Determine the [X, Y] coordinate at the center of the cell enclosing the given text.  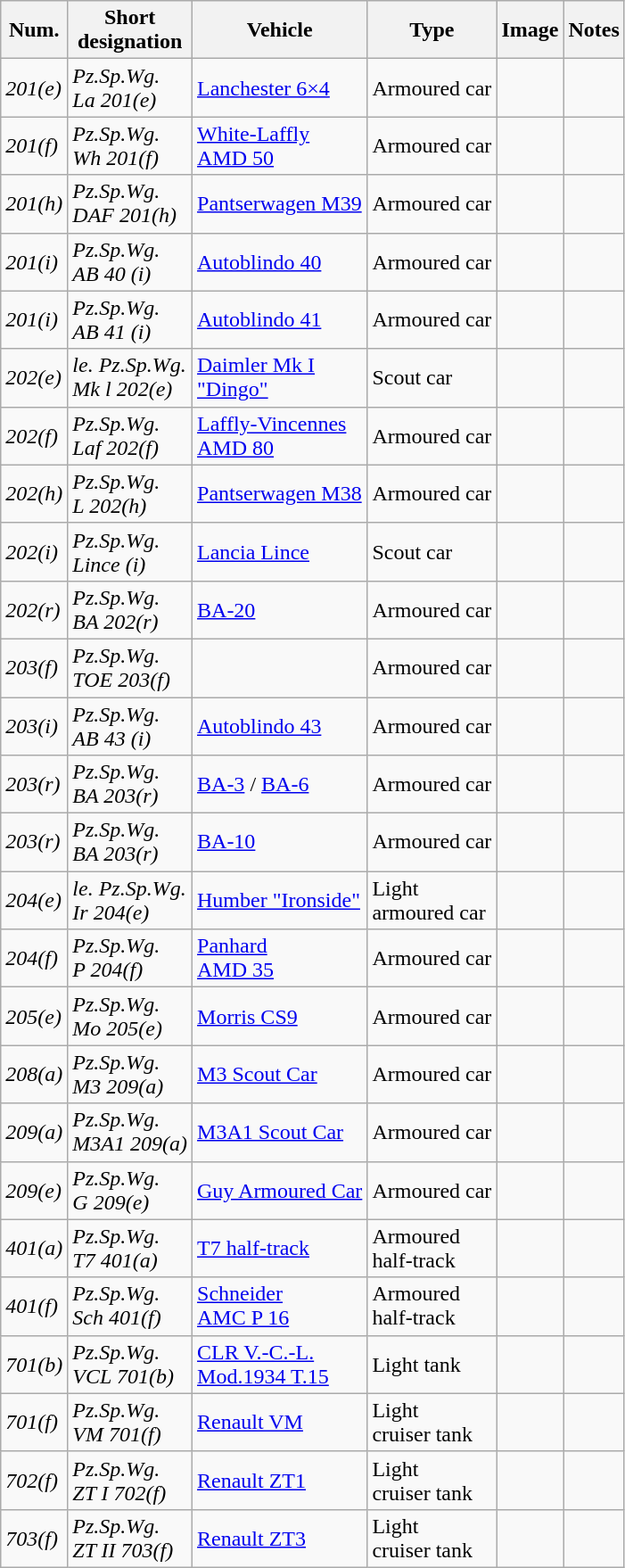
201(e) [34, 87]
Pz.Sp.Wg.P 204(f) [130, 958]
Pz.Sp.Wg.BA 202(r) [130, 610]
Light tank [432, 1365]
BA-10 [280, 842]
702(f) [34, 1481]
Humber "Ironside" [280, 901]
202(f) [34, 435]
Pz.Sp.Wg.Sch 401(f) [130, 1306]
703(f) [34, 1538]
Laffly-VincennesAMD 80 [280, 435]
Pz.Sp.Wg.VM 701(f) [130, 1422]
Pz.Sp.Wg.M3A1 209(a) [130, 1133]
Pz.Sp.Wg.AB 40 (i) [130, 262]
Pz.Sp.Wg.G 209(e) [130, 1190]
205(e) [34, 1017]
PanhardAMD 35 [280, 958]
Lancia Lince [280, 551]
Autoblindo 43 [280, 726]
Pz.Sp.Wg.AB 43 (i) [130, 726]
401(a) [34, 1249]
Lightarmoured car [432, 901]
CLR V.-C.-L.Mod.1934 T.15 [280, 1365]
Pz.Sp.Wg.M3 209(a) [130, 1074]
202(e) [34, 378]
SchneiderAMC P 16 [280, 1306]
Autoblindo 41 [280, 319]
Pz.Sp.Wg.Laf 202(f) [130, 435]
Pz.Sp.Wg.L 202(h) [130, 494]
209(e) [34, 1190]
Pantserwagen M38 [280, 494]
401(f) [34, 1306]
209(a) [34, 1133]
Lanchester 6×4 [280, 87]
203(i) [34, 726]
Daimler Mk I"Dingo" [280, 378]
Pz.Sp.Wg.TOE 203(f) [130, 667]
M3 Scout Car [280, 1074]
M3A1 Scout Car [280, 1133]
701(f) [34, 1422]
Pz.Sp.Wg.AB 41 (i) [130, 319]
Vehicle [280, 30]
Pz.Sp.Wg.ZT I 702(f) [130, 1481]
White-LafflyAMD 50 [280, 146]
203(f) [34, 667]
Morris CS9 [280, 1017]
Pz.Sp.Wg.VCL 701(b) [130, 1365]
Pz.Sp.Wg.Wh 201(f) [130, 146]
Type [432, 30]
Shortdesignation [130, 30]
le. Pz.Sp.Wg.Ir 204(e) [130, 901]
201(h) [34, 203]
Renault ZT3 [280, 1538]
208(a) [34, 1074]
Autoblindo 40 [280, 262]
BA-3 / BA-6 [280, 785]
202(i) [34, 551]
Pz.Sp.Wg.DAF 201(h) [130, 203]
Pantserwagen M39 [280, 203]
202(h) [34, 494]
Pz.Sp.Wg.La 201(e) [130, 87]
Renault ZT1 [280, 1481]
201(f) [34, 146]
Pz.Sp.Wg.ZT II 703(f) [130, 1538]
204(f) [34, 958]
Num. [34, 30]
Pz.Sp.Wg.Lince (i) [130, 551]
Notes [594, 30]
Renault VM [280, 1422]
Pz.Sp.Wg.Mo 205(e) [130, 1017]
BA-20 [280, 610]
Pz.Sp.Wg.T7 401(a) [130, 1249]
Image [530, 30]
701(b) [34, 1365]
le. Pz.Sp.Wg.Mk l 202(e) [130, 378]
202(r) [34, 610]
T7 half-track [280, 1249]
Guy Armoured Car [280, 1190]
204(e) [34, 901]
